Capture the cell that displays the provided text and extract its (x, y) central coordinate. 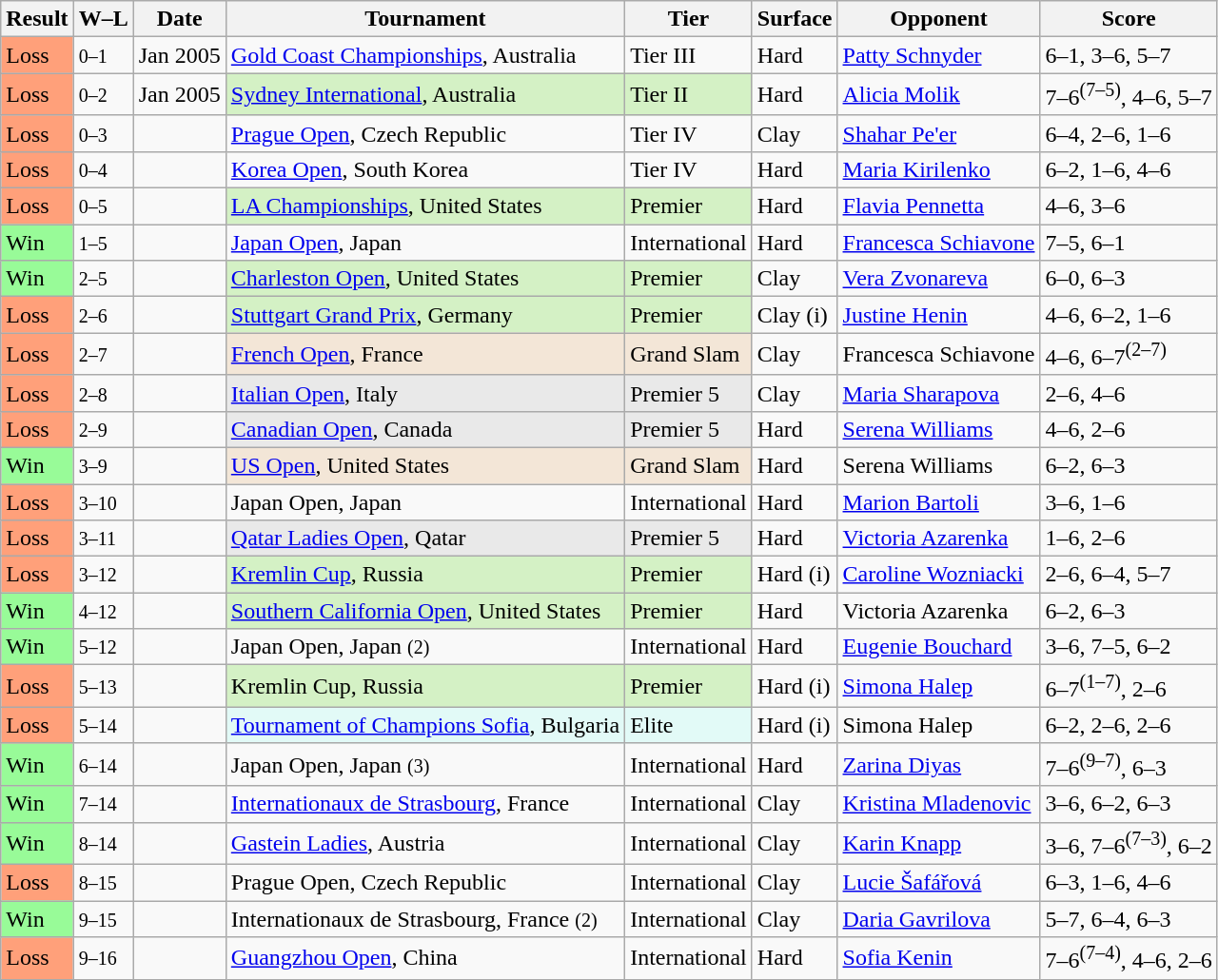
7–6(7–4), 4–6, 2–6 (1129, 959)
Clay (i) (795, 315)
2–6 (103, 315)
Patty Schnyder (938, 55)
6–0, 6–3 (1129, 279)
5–14 (103, 725)
LA Championships, United States (424, 206)
W–L (103, 19)
3–6, 7–6(7–3), 6–2 (1129, 843)
Maria Kirilenko (938, 169)
Justine Henin (938, 315)
US Open, United States (424, 465)
7–6(9–7), 6–3 (1129, 765)
5–12 (103, 647)
Tier (689, 19)
6–1, 3–6, 5–7 (1129, 55)
2–9 (103, 429)
Tier II (689, 95)
Alicia Molik (938, 95)
6–14 (103, 765)
Maria Sharapova (938, 393)
Tournament (424, 19)
0–2 (103, 95)
9–16 (103, 959)
7–6(7–5), 4–6, 5–7 (1129, 95)
Eugenie Bouchard (938, 647)
2–7 (103, 354)
Date (179, 19)
Result (37, 19)
Canadian Open, Canada (424, 429)
Italian Open, Italy (424, 393)
French Open, France (424, 354)
3–6, 1–6 (1129, 502)
6–7(1–7), 2–6 (1129, 687)
Korea Open, South Korea (424, 169)
9–15 (103, 919)
4–6, 3–6 (1129, 206)
2–5 (103, 279)
6–2, 2–6, 2–6 (1129, 725)
4–6, 6–2, 1–6 (1129, 315)
Marion Bartoli (938, 502)
4–6, 2–6 (1129, 429)
6–4, 2–6, 1–6 (1129, 133)
Surface (795, 19)
0–1 (103, 55)
Stuttgart Grand Prix, Germany (424, 315)
6–3, 1–6, 4–6 (1129, 883)
2–6, 6–4, 5–7 (1129, 575)
Flavia Pennetta (938, 206)
Tournament of Champions Sofia, Bulgaria (424, 725)
Elite (689, 725)
Score (1129, 19)
3–10 (103, 502)
0–5 (103, 206)
2–8 (103, 393)
Qatar Ladies Open, Qatar (424, 539)
Zarina Diyas (938, 765)
Gold Coast Championships, Australia (424, 55)
Karin Knapp (938, 843)
4–6, 6–7(2–7) (1129, 354)
6–2, 1–6, 4–6 (1129, 169)
3–6, 7–5, 6–2 (1129, 647)
Gastein Ladies, Austria (424, 843)
7–5, 6–1 (1129, 243)
5–7, 6–4, 6–3 (1129, 919)
Daria Gavrilova (938, 919)
Charleston Open, United States (424, 279)
Kristina Mladenovic (938, 804)
Guangzhou Open, China (424, 959)
8–14 (103, 843)
Sofia Kenin (938, 959)
Vera Zvonareva (938, 279)
Caroline Wozniacki (938, 575)
4–12 (103, 611)
3–6, 6–2, 6–3 (1129, 804)
Tier III (689, 55)
0–4 (103, 169)
Japan Open, Japan (2) (424, 647)
Southern California Open, United States (424, 611)
1–6, 2–6 (1129, 539)
3–11 (103, 539)
3–12 (103, 575)
7–14 (103, 804)
Internationaux de Strasbourg, France (424, 804)
8–15 (103, 883)
2–6, 4–6 (1129, 393)
3–9 (103, 465)
Japan Open, Japan (3) (424, 765)
Sydney International, Australia (424, 95)
1–5 (103, 243)
Shahar Pe'er (938, 133)
0–3 (103, 133)
Lucie Šafářová (938, 883)
5–13 (103, 687)
Internationaux de Strasbourg, France (2) (424, 919)
Opponent (938, 19)
